Provide the (X, Y) coordinate of the cell's center where the given text is located.  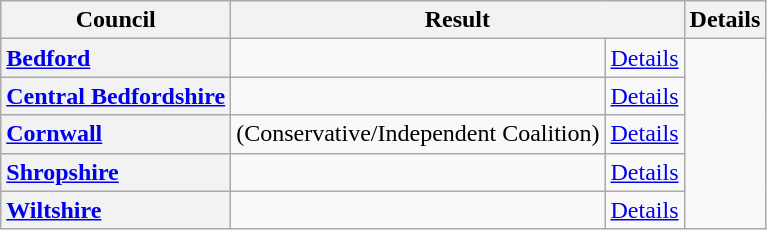
Wiltshire (116, 210)
Cornwall (116, 134)
Central Bedfordshire (116, 96)
Result (458, 20)
Shropshire (116, 172)
(Conservative/Independent Coalition) (418, 134)
Bedford (116, 58)
Council (116, 20)
